Output the (x, y) coordinate of the center of the cell containing the given text.  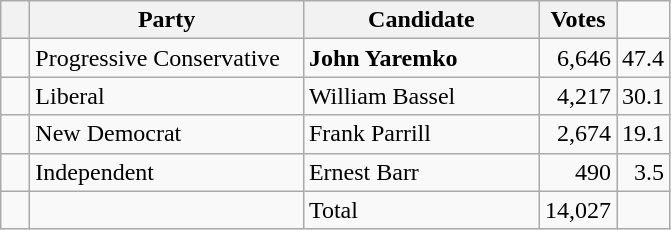
4,217 (578, 96)
3.5 (642, 172)
Votes (578, 20)
Liberal (167, 96)
Ernest Barr (421, 172)
47.4 (642, 58)
14,027 (578, 210)
Total (421, 210)
19.1 (642, 134)
William Bassel (421, 96)
Party (167, 20)
2,674 (578, 134)
6,646 (578, 58)
490 (578, 172)
Independent (167, 172)
New Democrat (167, 134)
Frank Parrill (421, 134)
30.1 (642, 96)
Candidate (421, 20)
Progressive Conservative (167, 58)
John Yaremko (421, 58)
